From the cell containing the given text, extract its center point as (x, y) coordinate. 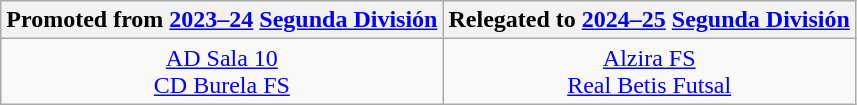
AD Sala 10 CD Burela FS (222, 72)
Promoted from 2023–24 Segunda División (222, 20)
Relegated to 2024–25 Segunda División (649, 20)
Alzira FS Real Betis Futsal (649, 72)
